For the text-containing cell, return its midpoint in (x, y) coordinate format. 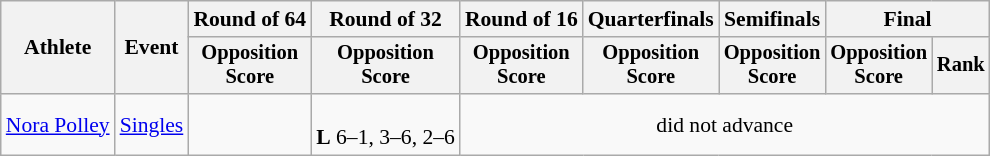
Quarterfinals (651, 19)
did not advance (725, 124)
Round of 64 (250, 19)
Rank (961, 66)
L 6–1, 3–6, 2–6 (386, 124)
Event (152, 48)
Final (907, 19)
Singles (152, 124)
Round of 16 (522, 19)
Nora Polley (58, 124)
Round of 32 (386, 19)
Athlete (58, 48)
Semifinals (772, 19)
